Output the (X, Y) coordinate of the center of the cell containing the given text.  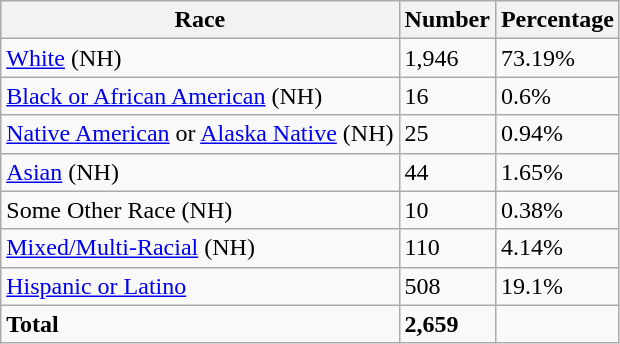
0.38% (557, 210)
Native American or Alaska Native (NH) (200, 134)
Total (200, 324)
25 (447, 134)
Asian (NH) (200, 172)
10 (447, 210)
0.6% (557, 96)
White (NH) (200, 58)
1,946 (447, 58)
Mixed/Multi-Racial (NH) (200, 248)
19.1% (557, 286)
Number (447, 20)
Black or African American (NH) (200, 96)
16 (447, 96)
110 (447, 248)
508 (447, 286)
Race (200, 20)
44 (447, 172)
Some Other Race (NH) (200, 210)
Percentage (557, 20)
1.65% (557, 172)
0.94% (557, 134)
2,659 (447, 324)
4.14% (557, 248)
Hispanic or Latino (200, 286)
73.19% (557, 58)
